Pinpoint the cell where the given text exists, returning its (X, Y) midpoint coordinate. 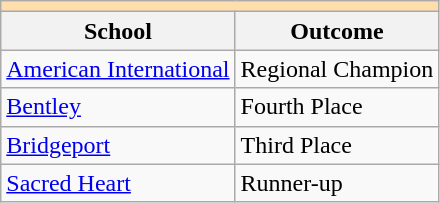
School (118, 31)
Bridgeport (118, 145)
American International (118, 69)
Bentley (118, 107)
Third Place (337, 145)
Sacred Heart (118, 183)
Regional Champion (337, 69)
Outcome (337, 31)
Runner-up (337, 183)
Fourth Place (337, 107)
